Pinpoint the cell where the given text exists, returning its (x, y) midpoint coordinate. 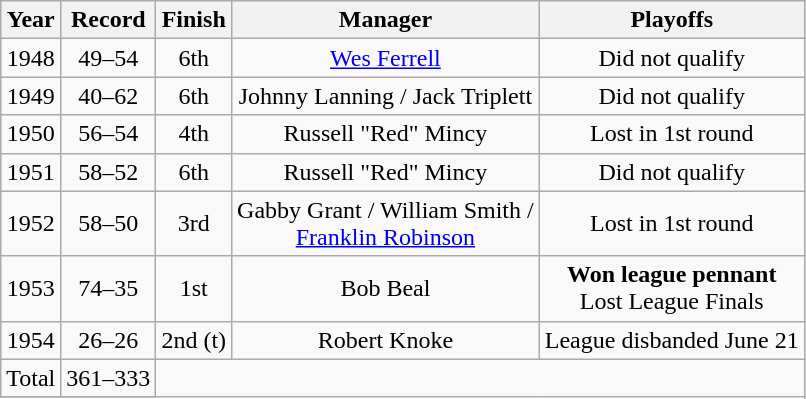
League disbanded June 21 (672, 340)
Wes Ferrell (386, 58)
56–54 (108, 134)
49–54 (108, 58)
1953 (31, 288)
361–333 (108, 378)
3rd (194, 224)
40–62 (108, 96)
Won league pennantLost League Finals (672, 288)
1954 (31, 340)
1951 (31, 172)
1st (194, 288)
Manager (386, 20)
2nd (t) (194, 340)
Year (31, 20)
Gabby Grant / William Smith / Franklin Robinson (386, 224)
58–52 (108, 172)
26–26 (108, 340)
Bob Beal (386, 288)
1948 (31, 58)
Record (108, 20)
Total (31, 378)
Playoffs (672, 20)
74–35 (108, 288)
1949 (31, 96)
Robert Knoke (386, 340)
1952 (31, 224)
1950 (31, 134)
Finish (194, 20)
58–50 (108, 224)
Johnny Lanning / Jack Triplett (386, 96)
4th (194, 134)
